Locate the cell with the specified text and output its [X, Y] center coordinate. 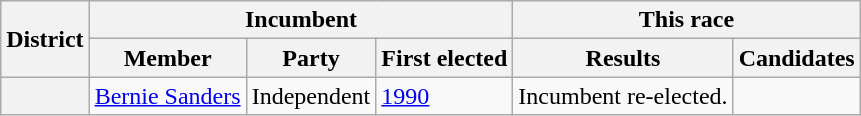
Incumbent re-elected. [623, 96]
1990 [444, 96]
This race [686, 20]
Member [168, 58]
Independent [311, 96]
Party [311, 58]
Bernie Sanders [168, 96]
Incumbent [301, 20]
Results [623, 58]
Candidates [796, 58]
District [45, 39]
First elected [444, 58]
